Search for the cell housing the specified text and yield its [X, Y] center coordinate. 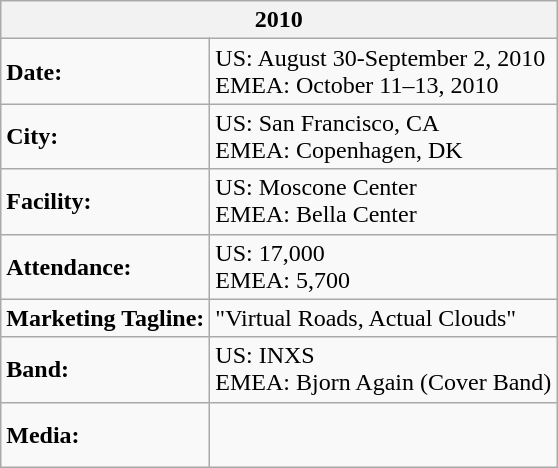
Facility: [106, 202]
City: [106, 136]
US: San Francisco, CAEMEA: Copenhagen, DK [384, 136]
Date: [106, 72]
"Virtual Roads, Actual Clouds" [384, 318]
Band: [106, 370]
US: 17,000EMEA: 5,700 [384, 266]
US: Moscone CenterEMEA: Bella Center [384, 202]
US: August 30-September 2, 2010EMEA: October 11–13, 2010 [384, 72]
Attendance: [106, 266]
Marketing Tagline: [106, 318]
Media: [106, 434]
US: INXSEMEA: Bjorn Again (Cover Band) [384, 370]
2010 [279, 20]
